Scan for the cell matching the given text and deliver its [X, Y] coordinate at center. 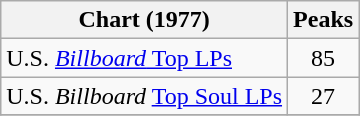
U.S. Billboard Top LPs [144, 58]
Peaks [324, 20]
U.S. Billboard Top Soul LPs [144, 96]
85 [324, 58]
Chart (1977) [144, 20]
27 [324, 96]
